Determine the [X, Y] coordinate at the center of the cell enclosing the given text.  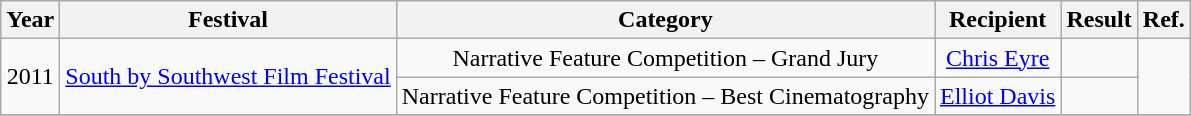
Ref. [1164, 20]
2011 [30, 77]
Elliot Davis [997, 96]
Festival [228, 20]
Narrative Feature Competition – Best Cinematography [665, 96]
Category [665, 20]
Chris Eyre [997, 58]
Year [30, 20]
Recipient [997, 20]
South by Southwest Film Festival [228, 77]
Result [1099, 20]
Narrative Feature Competition – Grand Jury [665, 58]
